Return the (X, Y) coordinate for the center point of the cell that contains the specified text.  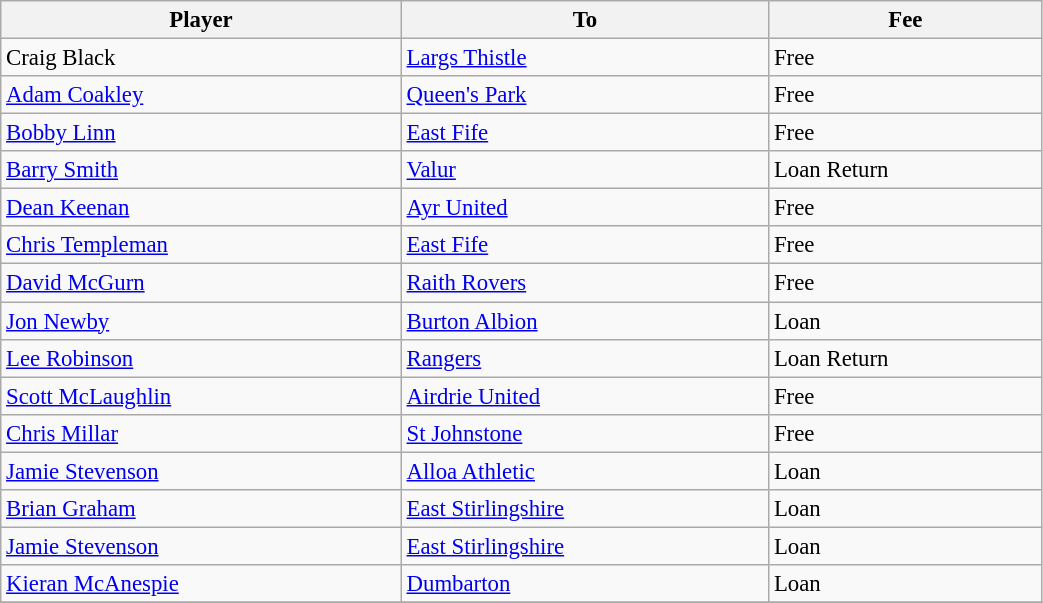
Fee (906, 20)
Bobby Linn (201, 133)
Scott McLaughlin (201, 396)
Adam Coakley (201, 95)
Player (201, 20)
Barry Smith (201, 170)
To (584, 20)
Alloa Athletic (584, 471)
Dumbarton (584, 584)
Brian Graham (201, 509)
David McGurn (201, 283)
Kieran McAnespie (201, 584)
Burton Albion (584, 321)
Lee Robinson (201, 358)
Airdrie United (584, 396)
Craig Black (201, 58)
Rangers (584, 358)
Valur (584, 170)
Ayr United (584, 208)
Chris Templeman (201, 245)
Dean Keenan (201, 208)
Largs Thistle (584, 58)
Jon Newby (201, 321)
Raith Rovers (584, 283)
Queen's Park (584, 95)
Chris Millar (201, 433)
St Johnstone (584, 433)
